Capture the cell that displays the provided text and extract its [X, Y] central coordinate. 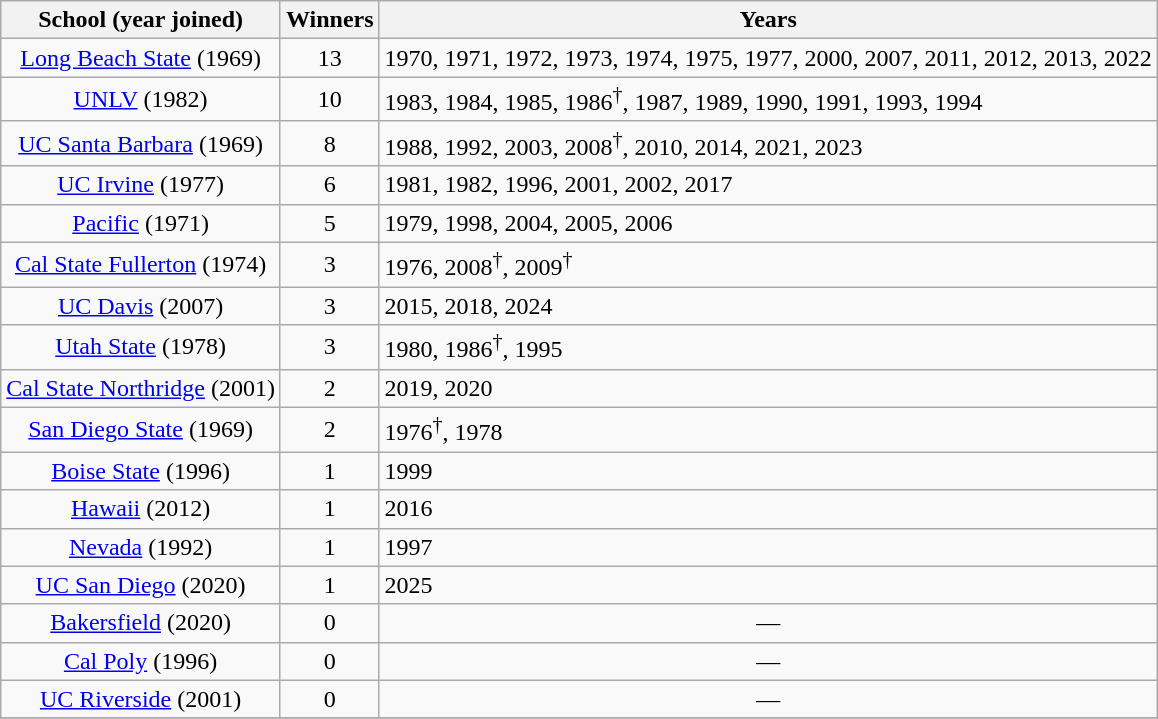
8 [330, 144]
Hawaii (2012) [141, 509]
6 [330, 185]
Pacific (1971) [141, 223]
Long Beach State (1969) [141, 58]
Boise State (1996) [141, 471]
2025 [768, 585]
UC San Diego (2020) [141, 585]
Winners [330, 20]
13 [330, 58]
UC Santa Barbara (1969) [141, 144]
2016 [768, 509]
UNLV (1982) [141, 100]
Cal Poly (1996) [141, 661]
5 [330, 223]
Bakersfield (2020) [141, 623]
UC Irvine (1977) [141, 185]
1980, 1986†, 1995 [768, 348]
2015, 2018, 2024 [768, 306]
1979, 1998, 2004, 2005, 2006 [768, 223]
1988, 1992, 2003, 2008†, 2010, 2014, 2021, 2023 [768, 144]
Cal State Fullerton (1974) [141, 264]
1976†, 1978 [768, 430]
10 [330, 100]
San Diego State (1969) [141, 430]
1983, 1984, 1985, 1986†, 1987, 1989, 1990, 1991, 1993, 1994 [768, 100]
School (year joined) [141, 20]
UC Davis (2007) [141, 306]
Utah State (1978) [141, 348]
1981, 1982, 1996, 2001, 2002, 2017 [768, 185]
Cal State Northridge (2001) [141, 388]
1976, 2008†, 2009† [768, 264]
Nevada (1992) [141, 547]
Years [768, 20]
2019, 2020 [768, 388]
1970, 1971, 1972, 1973, 1974, 1975, 1977, 2000, 2007, 2011, 2012, 2013, 2022 [768, 58]
1997 [768, 547]
1999 [768, 471]
UC Riverside (2001) [141, 699]
